Pinpoint the cell where the given text exists, returning its (x, y) midpoint coordinate. 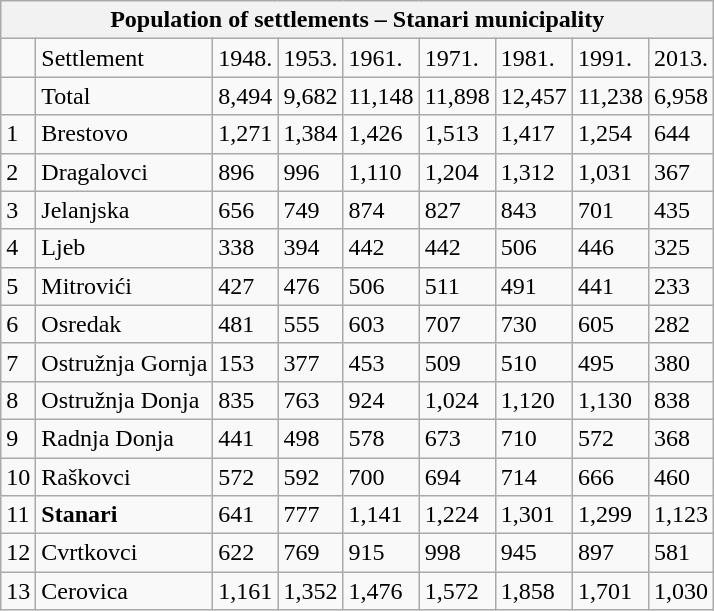
6,958 (682, 96)
1,312 (534, 172)
7 (18, 362)
835 (246, 400)
153 (246, 362)
730 (534, 324)
Cerovica (124, 591)
3 (18, 210)
Settlement (124, 58)
11,898 (457, 96)
843 (534, 210)
1961. (381, 58)
1,301 (534, 515)
1991. (610, 58)
701 (610, 210)
8 (18, 400)
1,161 (246, 591)
1971. (457, 58)
1,254 (610, 134)
874 (381, 210)
707 (457, 324)
1,123 (682, 515)
Raškovci (124, 477)
446 (610, 248)
666 (610, 477)
427 (246, 286)
Stanari (124, 515)
581 (682, 553)
592 (310, 477)
897 (610, 553)
1,271 (246, 134)
1,110 (381, 172)
509 (457, 362)
1,299 (610, 515)
Ostružnja Donja (124, 400)
1,120 (534, 400)
282 (682, 324)
510 (534, 362)
1,426 (381, 134)
1,224 (457, 515)
1,476 (381, 591)
6 (18, 324)
8,494 (246, 96)
1,141 (381, 515)
Total (124, 96)
368 (682, 438)
1,701 (610, 591)
Brestovo (124, 134)
896 (246, 172)
838 (682, 400)
10 (18, 477)
Osredak (124, 324)
945 (534, 553)
9,682 (310, 96)
338 (246, 248)
498 (310, 438)
1,352 (310, 591)
11 (18, 515)
996 (310, 172)
777 (310, 515)
1,130 (610, 400)
827 (457, 210)
460 (682, 477)
1 (18, 134)
367 (682, 172)
Jelanjska (124, 210)
555 (310, 324)
380 (682, 362)
603 (381, 324)
1,384 (310, 134)
495 (610, 362)
12,457 (534, 96)
1953. (310, 58)
Cvrtkovci (124, 553)
2013. (682, 58)
578 (381, 438)
394 (310, 248)
Radnja Donja (124, 438)
915 (381, 553)
924 (381, 400)
1,024 (457, 400)
Ostružnja Gornja (124, 362)
9 (18, 438)
Dragalovci (124, 172)
511 (457, 286)
641 (246, 515)
233 (682, 286)
1,858 (534, 591)
1948. (246, 58)
13 (18, 591)
481 (246, 324)
710 (534, 438)
4 (18, 248)
453 (381, 362)
605 (610, 324)
1,030 (682, 591)
Mitrovići (124, 286)
1,513 (457, 134)
714 (534, 477)
673 (457, 438)
11,148 (381, 96)
11,238 (610, 96)
749 (310, 210)
5 (18, 286)
377 (310, 362)
1,204 (457, 172)
435 (682, 210)
12 (18, 553)
Ljeb (124, 248)
998 (457, 553)
325 (682, 248)
694 (457, 477)
700 (381, 477)
2 (18, 172)
656 (246, 210)
491 (534, 286)
1,417 (534, 134)
622 (246, 553)
1,031 (610, 172)
1,572 (457, 591)
1981. (534, 58)
763 (310, 400)
Population of settlements – Stanari municipality (358, 20)
769 (310, 553)
644 (682, 134)
476 (310, 286)
